Find where the given text appears and provide that cell's center as (x, y) coordinate. 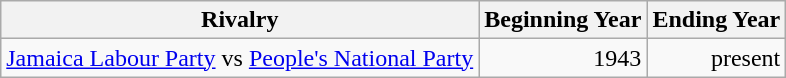
Beginning Year (563, 20)
Ending Year (716, 20)
1943 (563, 58)
Rivalry (240, 20)
Jamaica Labour Party vs People's National Party (240, 58)
present (716, 58)
